Detect which cell encompasses the target text, then output its (X, Y) center coordinate. 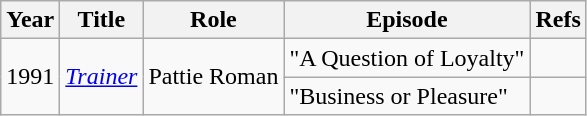
Pattie Roman (214, 77)
"A Question of Loyalty" (407, 58)
Role (214, 20)
1991 (30, 77)
Trainer (102, 77)
Episode (407, 20)
Refs (558, 20)
"Business or Pleasure" (407, 96)
Year (30, 20)
Title (102, 20)
